Locate the cell with the specified text and output its (X, Y) center coordinate. 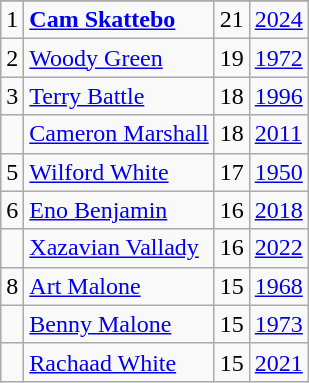
Cameron Marshall (119, 134)
5 (12, 172)
Woody Green (119, 58)
1973 (278, 324)
1968 (278, 286)
Wilford White (119, 172)
Art Malone (119, 286)
Cam Skattebo (119, 20)
Eno Benjamin (119, 210)
Rachaad White (119, 362)
Terry Battle (119, 96)
6 (12, 210)
1996 (278, 96)
2018 (278, 210)
2024 (278, 20)
21 (232, 20)
19 (232, 58)
Xazavian Vallady (119, 248)
1972 (278, 58)
2021 (278, 362)
3 (12, 96)
2022 (278, 248)
2 (12, 58)
1 (12, 20)
2011 (278, 134)
Benny Malone (119, 324)
17 (232, 172)
8 (12, 286)
1950 (278, 172)
